For the text-containing cell, return its midpoint in [X, Y] coordinate format. 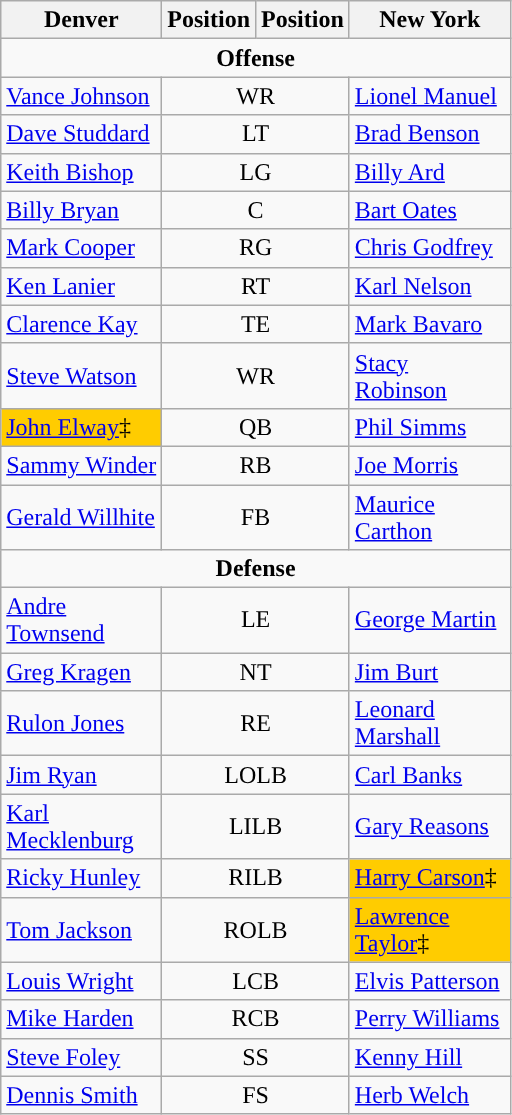
LE [256, 620]
Gary Reasons [430, 826]
Ricky Hunley [82, 878]
Herb Welch [430, 1095]
Phil Simms [430, 427]
FS [256, 1095]
Jim Burt [430, 672]
Billy Ard [430, 172]
Steve Foley [82, 1057]
RILB [256, 878]
Stacy Robinson [430, 376]
Tom Jackson [82, 930]
Karl Nelson [430, 286]
Steve Watson [82, 376]
RCB [256, 1019]
FB [256, 516]
Mike Harden [82, 1019]
Sammy Winder [82, 465]
Gerald Willhite [82, 516]
Mark Bavaro [430, 324]
LCB [256, 981]
Keith Bishop [82, 172]
Rulon Jones [82, 724]
Vance Johnson [82, 96]
C [256, 210]
NT [256, 672]
Lawrence Taylor‡ [430, 930]
Clarence Kay [82, 324]
RB [256, 465]
Louis Wright [82, 981]
Offense [256, 58]
Carl Banks [430, 775]
RE [256, 724]
Elvis Patterson [430, 981]
Bart Oates [430, 210]
Ken Lanier [82, 286]
Andre Townsend [82, 620]
ROLB [256, 930]
Dave Studdard [82, 134]
Karl Mecklenburg [82, 826]
TE [256, 324]
Mark Cooper [82, 248]
Kenny Hill [430, 1057]
Billy Bryan [82, 210]
Greg Kragen [82, 672]
RT [256, 286]
Harry Carson‡ [430, 878]
Denver [82, 20]
SS [256, 1057]
Maurice Carthon [430, 516]
John Elway‡ [82, 427]
LT [256, 134]
Dennis Smith [82, 1095]
LOLB [256, 775]
Leonard Marshall [430, 724]
Defense [256, 569]
Lionel Manuel [430, 96]
Chris Godfrey [430, 248]
Jim Ryan [82, 775]
Brad Benson [430, 134]
New York [430, 20]
QB [256, 427]
RG [256, 248]
LG [256, 172]
LILB [256, 826]
Perry Williams [430, 1019]
George Martin [430, 620]
Joe Morris [430, 465]
